Find where the given text appears and provide that cell's center as (x, y) coordinate. 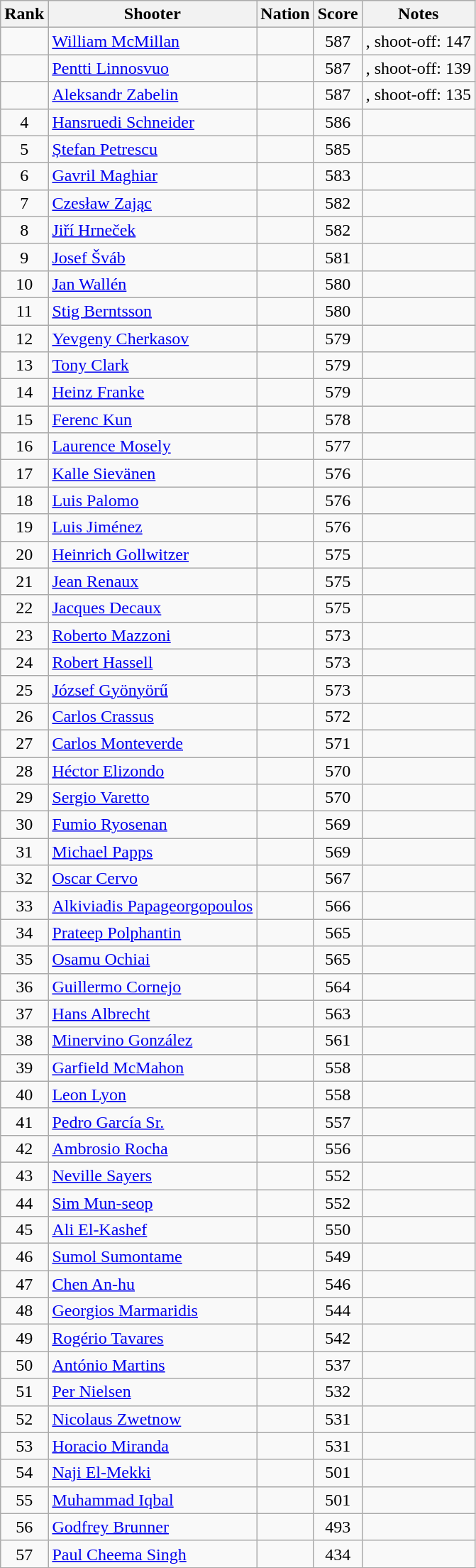
30 (24, 825)
Kalle Sievänen (153, 473)
Tony Clark (153, 366)
Carlos Crassus (153, 716)
7 (24, 203)
Sumol Sumontame (153, 1257)
57 (24, 1554)
Nation (285, 14)
Leon Lyon (153, 1095)
Carlos Monteverde (153, 743)
Hans Albrecht (153, 1014)
532 (338, 1392)
585 (338, 149)
33 (24, 906)
, shoot-off: 147 (419, 41)
14 (24, 393)
561 (338, 1041)
53 (24, 1446)
Osamu Ochiai (153, 960)
45 (24, 1230)
Ferenc Kun (153, 420)
4 (24, 122)
József Gyönyörű (153, 689)
Ali El-Kashef (153, 1230)
44 (24, 1203)
572 (338, 716)
8 (24, 230)
Chen An-hu (153, 1284)
578 (338, 420)
William McMillan (153, 41)
Garfield McMahon (153, 1068)
564 (338, 987)
566 (338, 906)
40 (24, 1095)
542 (338, 1338)
556 (338, 1148)
Sergio Varetto (153, 798)
54 (24, 1473)
Naji El-Mekki (153, 1473)
Heinz Franke (153, 393)
50 (24, 1365)
52 (24, 1419)
35 (24, 960)
Neville Sayers (153, 1175)
567 (338, 879)
Shooter (153, 14)
17 (24, 473)
29 (24, 798)
39 (24, 1068)
Ștefan Petrescu (153, 149)
20 (24, 554)
28 (24, 770)
Godfrey Brunner (153, 1527)
Oscar Cervo (153, 879)
42 (24, 1148)
Georgios Marmaridis (153, 1311)
32 (24, 879)
Heinrich Gollwitzer (153, 554)
Jacques Decaux (153, 608)
577 (338, 446)
Prateep Polphantin (153, 933)
5 (24, 149)
24 (24, 662)
46 (24, 1257)
546 (338, 1284)
16 (24, 446)
563 (338, 1014)
25 (24, 689)
581 (338, 257)
Pedro García Sr. (153, 1122)
Paul Cheema Singh (153, 1554)
Ambrosio Rocha (153, 1148)
Aleksandr Zabelin (153, 95)
Laurence Mosely (153, 446)
Notes (419, 14)
55 (24, 1500)
Minervino González (153, 1041)
31 (24, 852)
51 (24, 1392)
Gavril Maghiar (153, 176)
Jiří Hrneček (153, 230)
537 (338, 1365)
Fumio Ryosenan (153, 825)
António Martins (153, 1365)
23 (24, 635)
18 (24, 500)
Josef Šváb (153, 257)
11 (24, 311)
549 (338, 1257)
, shoot-off: 139 (419, 68)
43 (24, 1175)
36 (24, 987)
Luis Palomo (153, 500)
13 (24, 366)
41 (24, 1122)
Guillermo Cornejo (153, 987)
544 (338, 1311)
Czesław Zając (153, 203)
34 (24, 933)
Per Nielsen (153, 1392)
49 (24, 1338)
Jean Renaux (153, 581)
9 (24, 257)
Jan Wallén (153, 284)
56 (24, 1527)
Rank (24, 14)
493 (338, 1527)
Robert Hassell (153, 662)
Pentti Linnosvuo (153, 68)
12 (24, 339)
Hansruedi Schneider (153, 122)
Muhammad Iqbal (153, 1500)
Héctor Elizondo (153, 770)
557 (338, 1122)
550 (338, 1230)
571 (338, 743)
Roberto Mazzoni (153, 635)
38 (24, 1041)
Yevgeny Cherkasov (153, 339)
37 (24, 1014)
21 (24, 581)
6 (24, 176)
10 (24, 284)
586 (338, 122)
27 (24, 743)
, shoot-off: 135 (419, 95)
Rogério Tavares (153, 1338)
Alkiviadis Papageorgopoulos (153, 906)
Stig Berntsson (153, 311)
Horacio Miranda (153, 1446)
Michael Papps (153, 852)
583 (338, 176)
Luis Jiménez (153, 527)
48 (24, 1311)
434 (338, 1554)
Sim Mun-seop (153, 1203)
19 (24, 527)
Score (338, 14)
15 (24, 420)
22 (24, 608)
26 (24, 716)
Nicolaus Zwetnow (153, 1419)
47 (24, 1284)
